Extract the (X, Y) coordinate from the center of the cell holding the provided text.  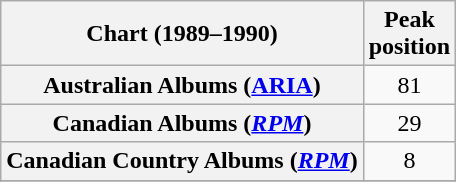
81 (409, 85)
29 (409, 123)
Chart (1989–1990) (182, 34)
Peak position (409, 34)
Canadian Country Albums (RPM) (182, 161)
8 (409, 161)
Australian Albums (ARIA) (182, 85)
Canadian Albums (RPM) (182, 123)
